Return the (X, Y) coordinate for the center point of the cell that contains the specified text.  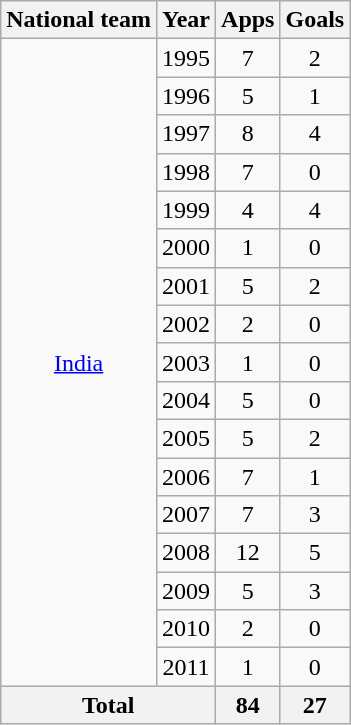
27 (315, 705)
2010 (186, 629)
2008 (186, 553)
Apps (248, 20)
Total (108, 705)
1999 (186, 210)
India (79, 362)
1997 (186, 134)
1998 (186, 172)
2002 (186, 324)
2001 (186, 286)
2000 (186, 248)
2011 (186, 667)
Goals (315, 20)
12 (248, 553)
2005 (186, 438)
8 (248, 134)
1996 (186, 96)
1995 (186, 58)
2004 (186, 400)
2007 (186, 515)
84 (248, 705)
Year (186, 20)
National team (79, 20)
2003 (186, 362)
2006 (186, 477)
2009 (186, 591)
